Find where the given text appears and provide that cell's center as (X, Y) coordinate. 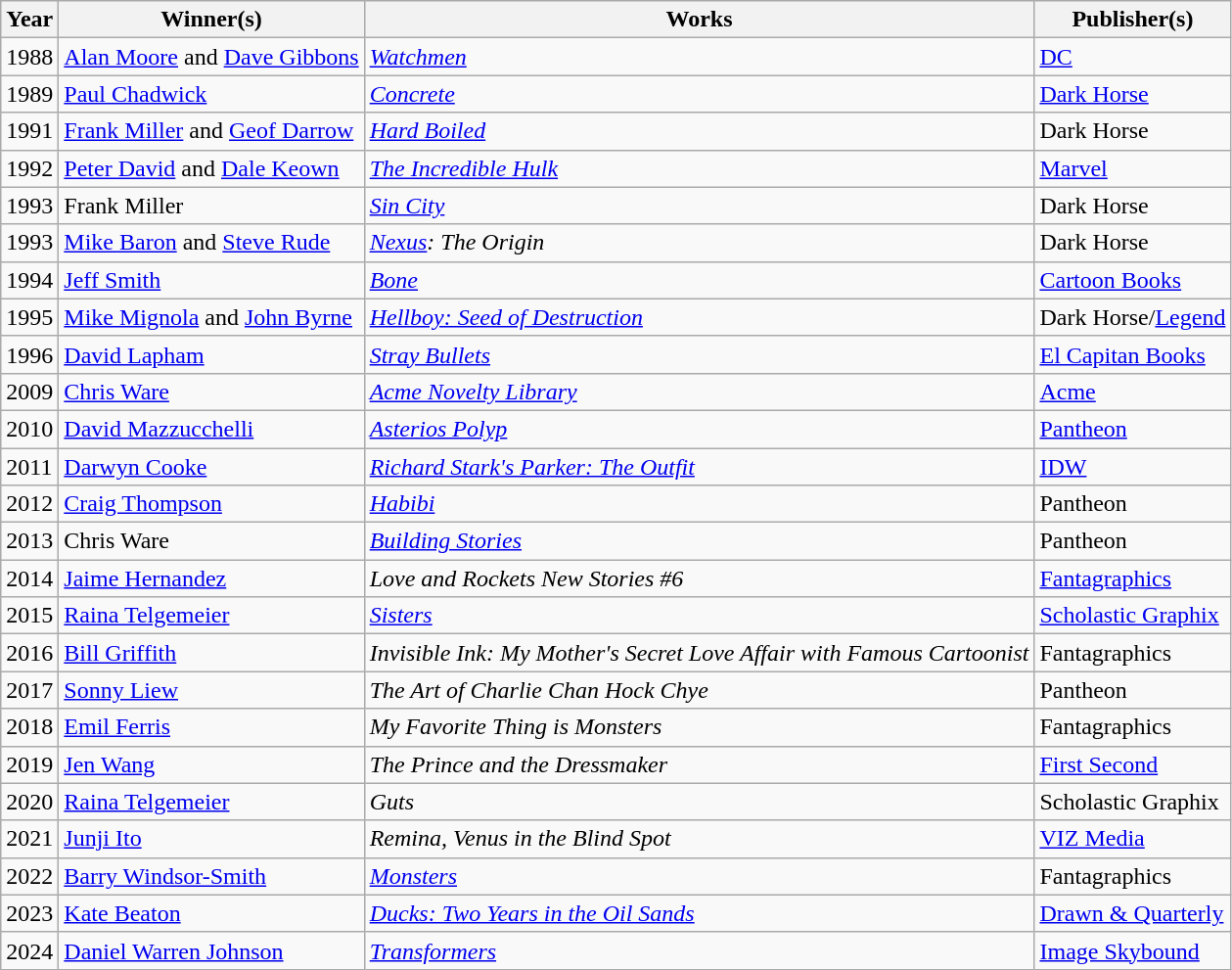
2019 (29, 764)
Peter David and Dale Keown (211, 168)
Jaime Hernandez (211, 578)
Mike Mignola and John Byrne (211, 317)
Mike Baron and Steve Rude (211, 243)
Love and Rockets New Stories #6 (699, 578)
1991 (29, 131)
David Mazzucchelli (211, 429)
2017 (29, 690)
Works (699, 20)
Invisible Ink: My Mother's Secret Love Affair with Famous Cartoonist (699, 653)
Remina, Venus in the Blind Spot (699, 839)
2011 (29, 467)
Bone (699, 280)
Kate Beaton (211, 913)
Asterios Polyp (699, 429)
El Capitan Books (1133, 354)
Frank Miller (211, 206)
1996 (29, 354)
Jeff Smith (211, 280)
Year (29, 20)
Monsters (699, 876)
Guts (699, 802)
First Second (1133, 764)
Richard Stark's Parker: The Outfit (699, 467)
2010 (29, 429)
The Art of Charlie Chan Hock Chye (699, 690)
David Lapham (211, 354)
2021 (29, 839)
2024 (29, 950)
Hellboy: Seed of Destruction (699, 317)
2015 (29, 616)
Publisher(s) (1133, 20)
Alan Moore and Dave Gibbons (211, 57)
Junji Ito (211, 839)
2013 (29, 541)
Concrete (699, 94)
Marvel (1133, 168)
Jen Wang (211, 764)
1992 (29, 168)
Watchmen (699, 57)
1989 (29, 94)
Bill Griffith (211, 653)
Habibi (699, 504)
IDW (1133, 467)
The Prince and the Dressmaker (699, 764)
Dark Horse/Legend (1133, 317)
2016 (29, 653)
Transformers (699, 950)
Stray Bullets (699, 354)
2023 (29, 913)
2014 (29, 578)
Paul Chadwick (211, 94)
DC (1133, 57)
Darwyn Cooke (211, 467)
Drawn & Quarterly (1133, 913)
VIZ Media (1133, 839)
Frank Miller and Geof Darrow (211, 131)
Daniel Warren Johnson (211, 950)
Cartoon Books (1133, 280)
2018 (29, 727)
Image Skybound (1133, 950)
The Incredible Hulk (699, 168)
My Favorite Thing is Monsters (699, 727)
Nexus: The Origin (699, 243)
Winner(s) (211, 20)
Acme (1133, 392)
1988 (29, 57)
2020 (29, 802)
Barry Windsor-Smith (211, 876)
Hard Boiled (699, 131)
Sin City (699, 206)
2012 (29, 504)
1994 (29, 280)
1995 (29, 317)
Emil Ferris (211, 727)
2009 (29, 392)
Building Stories (699, 541)
Sisters (699, 616)
Ducks: Two Years in the Oil Sands (699, 913)
Sonny Liew (211, 690)
2022 (29, 876)
Acme Novelty Library (699, 392)
Craig Thompson (211, 504)
